Detect which cell encompasses the target text, then output its [x, y] center coordinate. 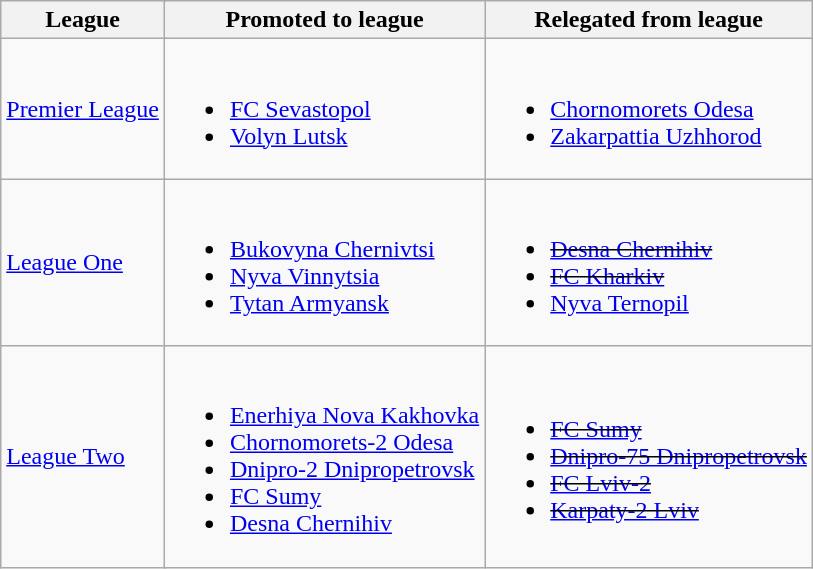
Promoted to league [324, 20]
FC SumyDnipro-75 DnipropetrovskFC Lviv-2Karpaty-2 Lviv [649, 456]
Enerhiya Nova KakhovkaChornomorets-2 OdesaDnipro-2 DnipropetrovskFC Sumy Desna Chernihiv [324, 456]
Premier League [83, 109]
Desna ChernihivFC KharkivNyva Ternopil [649, 262]
League One [83, 262]
Chornomorets OdesaZakarpattia Uzhhorod [649, 109]
League [83, 20]
FC SevastopolVolyn Lutsk [324, 109]
League Two [83, 456]
Bukovyna ChernivtsiNyva VinnytsiaTytan Armyansk [324, 262]
Relegated from league [649, 20]
